Determine the (X, Y) coordinate at the center of the cell enclosing the given text.  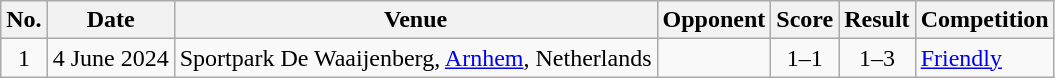
Competition (984, 20)
Score (805, 20)
No. (24, 20)
1–1 (805, 58)
4 June 2024 (110, 58)
Sportpark De Waaijenberg, Arnhem, Netherlands (416, 58)
Date (110, 20)
Result (877, 20)
1–3 (877, 58)
Friendly (984, 58)
Venue (416, 20)
1 (24, 58)
Opponent (714, 20)
